Extract the [x, y] coordinate from the center of the cell holding the provided text.  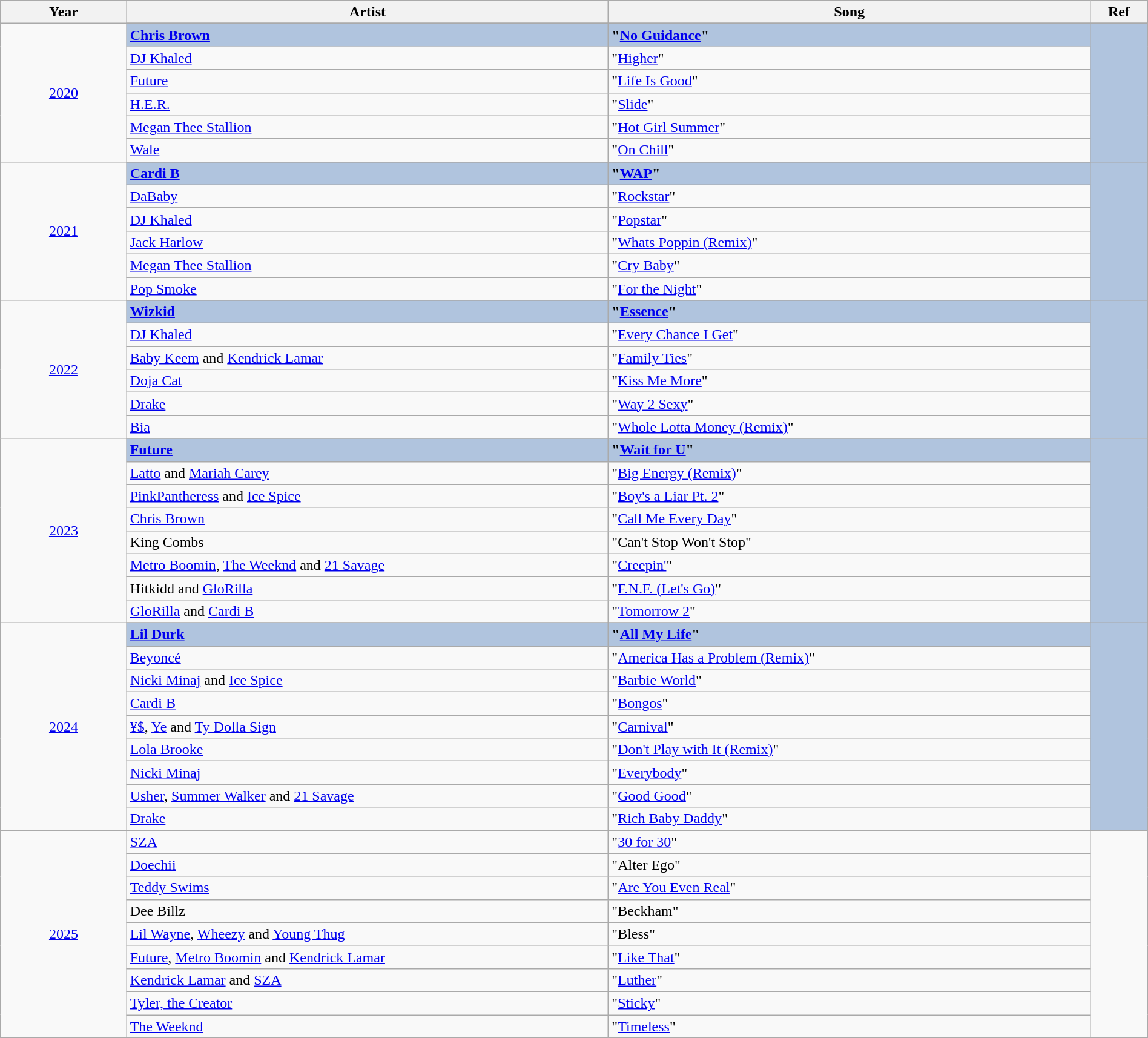
"Like That" [849, 957]
"Every Chance I Get" [849, 335]
DaBaby [368, 196]
"Slide" [849, 104]
Baby Keem and Kendrick Lamar [368, 358]
"Family Ties" [849, 358]
"Creepin'" [849, 565]
"Way 2 Sexy" [849, 404]
Lola Brooke [368, 750]
"Whats Poppin (Remix)" [849, 242]
"On Chill" [849, 150]
"Higher" [849, 58]
Song [849, 12]
"Hot Girl Summer" [849, 127]
"Alter Ego" [849, 865]
2024 [64, 727]
"Cry Baby" [849, 265]
"Timeless" [849, 1026]
"Bless" [849, 934]
Metro Boomin, The Weeknd and 21 Savage [368, 565]
2025 [64, 934]
Lil Durk [368, 634]
"Wait for U" [849, 450]
Wizkid [368, 312]
"No Guidance" [849, 35]
H.E.R. [368, 104]
Lil Wayne, Wheezy and Young Thug [368, 934]
SZA [368, 842]
"Rockstar" [849, 196]
"Essence" [849, 312]
GloRilla and Cardi B [368, 611]
"Boy's a Liar Pt. 2" [849, 496]
2022 [64, 369]
Usher, Summer Walker and 21 Savage [368, 796]
"Sticky" [849, 1003]
Latto and Mariah Carey [368, 473]
"Good Good" [849, 796]
"Whole Lotta Money (Remix)" [849, 427]
"Don't Play with It (Remix)" [849, 750]
"All My Life" [849, 634]
"WAP" [849, 173]
Wale [368, 150]
Ref [1119, 12]
"Kiss Me More" [849, 381]
Pop Smoke [368, 289]
Jack Harlow [368, 242]
Kendrick Lamar and SZA [368, 980]
"Are You Even Real" [849, 888]
Nicki Minaj and Ice Spice [368, 681]
"Rich Baby Daddy" [849, 819]
Tyler, the Creator [368, 1003]
Hitkidd and GloRilla [368, 588]
"Tomorrow 2" [849, 611]
Dee Billz [368, 911]
"Big Energy (Remix)" [849, 473]
"Popstar" [849, 219]
"Barbie World" [849, 681]
Doja Cat [368, 381]
"For the Night" [849, 289]
Future, Metro Boomin and Kendrick Lamar [368, 957]
"Carnival" [849, 727]
Year [64, 12]
"30 for 30" [849, 842]
Nicki Minaj [368, 773]
The Weeknd [368, 1026]
"F.N.F. (Let's Go)" [849, 588]
¥$, Ye and Ty Dolla Sign [368, 727]
"Beckham" [849, 911]
"America Has a Problem (Remix)" [849, 657]
Beyoncé [368, 657]
2021 [64, 231]
2023 [64, 531]
Bia [368, 427]
"Luther" [849, 980]
"Call Me Every Day" [849, 519]
Artist [368, 12]
"Bongos" [849, 704]
Doechii [368, 865]
"Everybody" [849, 773]
2020 [64, 93]
King Combs [368, 542]
"Life Is Good" [849, 81]
"Can't Stop Won't Stop" [849, 542]
Teddy Swims [368, 888]
PinkPantheress and Ice Spice [368, 496]
